Output the [X, Y] coordinate of the center of the cell containing the given text.  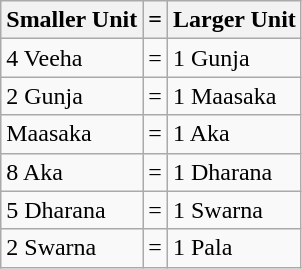
1 Maasaka [234, 96]
Maasaka [72, 134]
2 Gunja [72, 96]
Larger Unit [234, 20]
1 Pala [234, 248]
1 Gunja [234, 58]
Smaller Unit [72, 20]
1 Swarna [234, 210]
1 Dharana [234, 172]
4 Veeha [72, 58]
8 Aka [72, 172]
5 Dharana [72, 210]
2 Swarna [72, 248]
1 Aka [234, 134]
